Determine the (X, Y) coordinate at the center of the cell enclosing the given text.  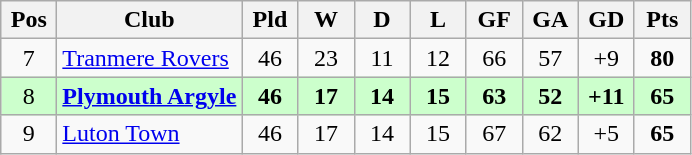
+11 (606, 96)
7 (29, 58)
Pos (29, 20)
57 (550, 58)
52 (550, 96)
Tranmere Rovers (150, 58)
66 (494, 58)
12 (438, 58)
GD (606, 20)
62 (550, 134)
+9 (606, 58)
D (382, 20)
63 (494, 96)
9 (29, 134)
Luton Town (150, 134)
Plymouth Argyle (150, 96)
Pts (662, 20)
80 (662, 58)
11 (382, 58)
GF (494, 20)
23 (326, 58)
GA (550, 20)
67 (494, 134)
8 (29, 96)
+5 (606, 134)
L (438, 20)
W (326, 20)
Club (150, 20)
Pld (270, 20)
